Identify which cell holds the provided text, then report its (x, y) central coordinate. 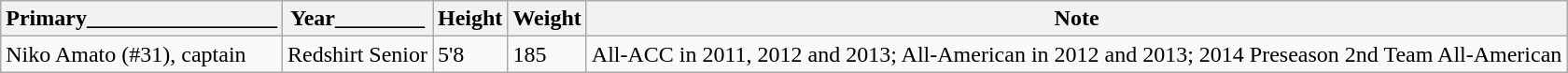
All-ACC in 2011, 2012 and 2013; All-American in 2012 and 2013; 2014 Preseason 2nd Team All-American (1077, 54)
Height (470, 19)
Weight (547, 19)
185 (547, 54)
Redshirt Senior (357, 54)
Year________ (357, 19)
Niko Amato (#31), captain (142, 54)
Note (1077, 19)
Primary_________________ (142, 19)
5'8 (470, 54)
